Return the (X, Y) coordinate for the center point of the cell that contains the specified text.  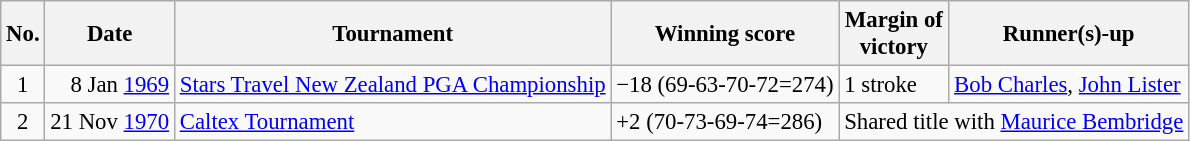
Caltex Tournament (392, 122)
Margin ofvictory (894, 34)
−18 (69-63-70-72=274) (725, 85)
Shared title with Maurice Bembridge (1014, 122)
Tournament (392, 34)
Bob Charles, John Lister (1069, 85)
8 Jan 1969 (110, 85)
+2 (70-73-69-74=286) (725, 122)
Stars Travel New Zealand PGA Championship (392, 85)
21 Nov 1970 (110, 122)
Winning score (725, 34)
1 (23, 85)
2 (23, 122)
Date (110, 34)
Runner(s)-up (1069, 34)
No. (23, 34)
1 stroke (894, 85)
